Provide the (x, y) coordinate of the cell's center where the given text is located.  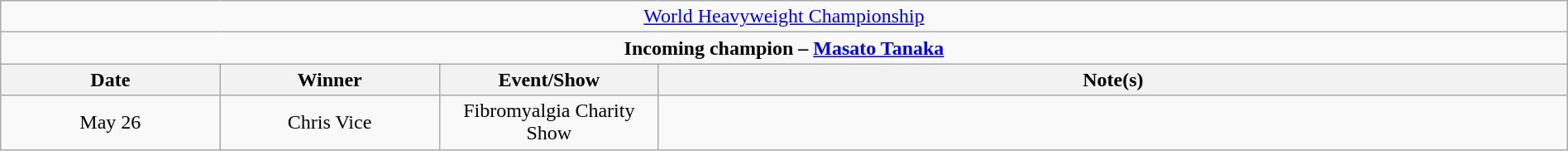
Winner (329, 80)
Chris Vice (329, 123)
Incoming champion – Masato Tanaka (784, 48)
Note(s) (1113, 80)
Date (111, 80)
World Heavyweight Championship (784, 17)
May 26 (111, 123)
Fibromyalgia Charity Show (549, 123)
Event/Show (549, 80)
